Detect which cell encompasses the target text, then output its [X, Y] center coordinate. 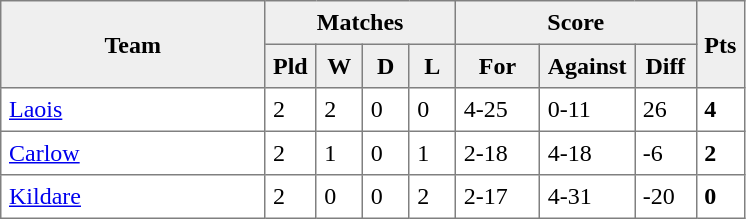
Team [133, 44]
Against [586, 66]
4-18 [586, 153]
Score [576, 23]
D [385, 66]
4 [720, 110]
2-17 [497, 197]
Diff [666, 66]
Pld [290, 66]
4-31 [586, 197]
Matches [360, 23]
2-18 [497, 153]
Laois [133, 110]
L [432, 66]
0-11 [586, 110]
For [497, 66]
-6 [666, 153]
-20 [666, 197]
Kildare [133, 197]
26 [666, 110]
4-25 [497, 110]
Carlow [133, 153]
Pts [720, 44]
W [339, 66]
